Detect which cell encompasses the target text, then output its [x, y] center coordinate. 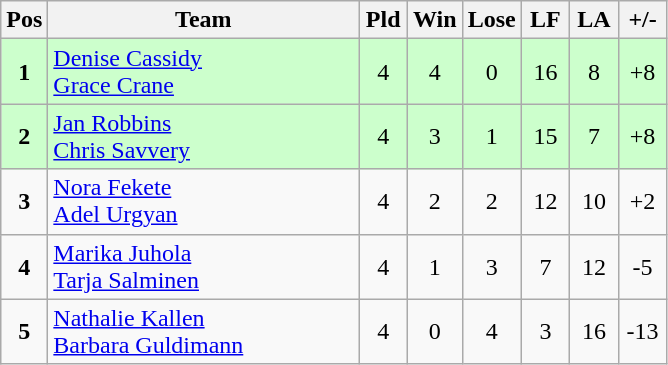
8 [594, 72]
15 [546, 136]
Team [204, 20]
Lose [492, 20]
Pld [384, 20]
10 [594, 202]
Nathalie Kallen Barbara Guldimann [204, 332]
Win [434, 20]
-5 [642, 266]
Denise Cassidy Grace Crane [204, 72]
Nora Fekete Adel Urgyan [204, 202]
5 [24, 332]
-13 [642, 332]
LA [594, 20]
Jan Robbins Chris Savvery [204, 136]
+/- [642, 20]
LF [546, 20]
Marika Juhola Tarja Salminen [204, 266]
+2 [642, 202]
Pos [24, 20]
